Extract the (x, y) coordinate from the center of the cell holding the provided text.  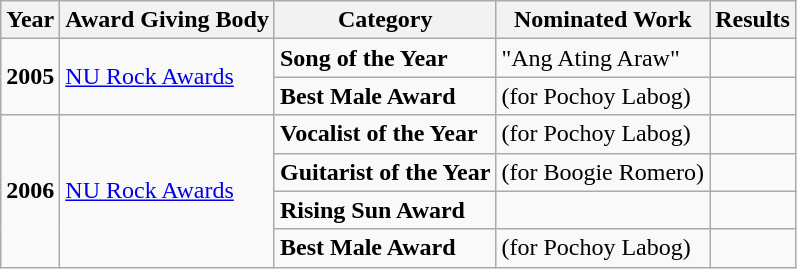
Nominated Work (603, 20)
Results (753, 20)
2006 (30, 191)
Rising Sun Award (384, 210)
"Ang Ating Araw" (603, 58)
Guitarist of the Year (384, 172)
Year (30, 20)
(for Boogie Romero) (603, 172)
Song of the Year (384, 58)
2005 (30, 77)
Award Giving Body (168, 20)
Vocalist of the Year (384, 134)
Category (384, 20)
